Search for the cell housing the specified text and yield its (X, Y) center coordinate. 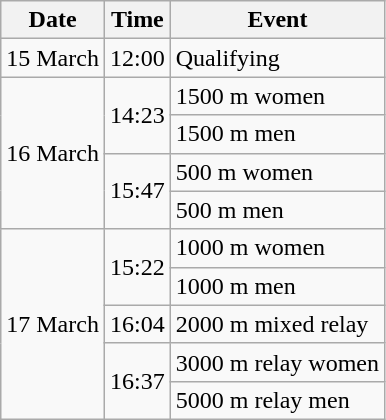
1000 m women (277, 248)
Qualifying (277, 58)
16 March (53, 153)
1500 m men (277, 134)
16:04 (137, 324)
1000 m men (277, 286)
1500 m women (277, 96)
500 m women (277, 172)
2000 m mixed relay (277, 324)
Event (277, 20)
15:22 (137, 267)
15:47 (137, 191)
500 m men (277, 210)
15 March (53, 58)
16:37 (137, 381)
3000 m relay women (277, 362)
17 March (53, 324)
5000 m relay men (277, 400)
Date (53, 20)
Time (137, 20)
14:23 (137, 115)
12:00 (137, 58)
